Extract the [X, Y] coordinate from the center of the cell holding the provided text.  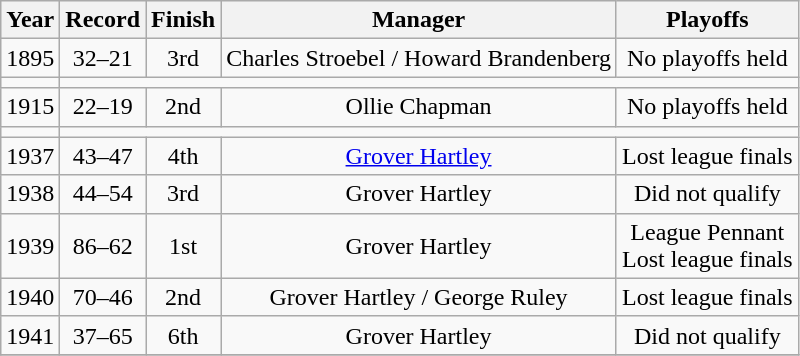
37–65 [103, 335]
Manager [419, 20]
Playoffs [707, 20]
1915 [30, 107]
Grover Hartley / George Ruley [419, 297]
70–46 [103, 297]
1937 [30, 156]
1939 [30, 246]
22–19 [103, 107]
86–62 [103, 246]
1941 [30, 335]
44–54 [103, 194]
Year [30, 20]
Finish [184, 20]
43–47 [103, 156]
Record [103, 20]
1940 [30, 297]
Ollie Chapman [419, 107]
1st [184, 246]
League Pennant Lost league finals [707, 246]
32–21 [103, 58]
Charles Stroebel / Howard Brandenberg [419, 58]
1895 [30, 58]
1938 [30, 194]
6th [184, 335]
4th [184, 156]
